Scan for the cell matching the given text and deliver its [x, y] coordinate at center. 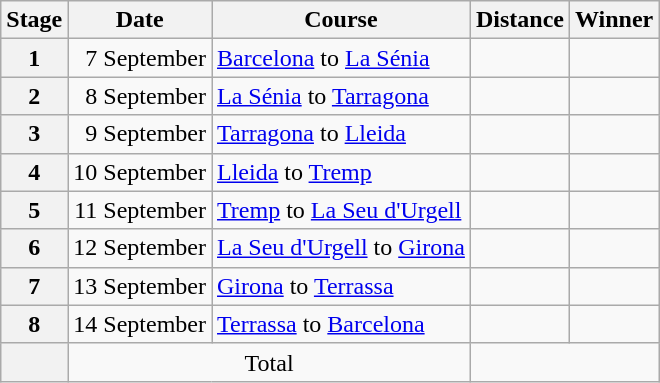
9 September [140, 134]
Girona to Terrassa [342, 286]
7 September [140, 58]
10 September [140, 172]
1 [34, 58]
4 [34, 172]
14 September [140, 324]
Tarragona to Lleida [342, 134]
Stage [34, 20]
8 September [140, 96]
Winner [614, 20]
La Seu d'Urgell to Girona [342, 248]
Lleida to Tremp [342, 172]
12 September [140, 248]
5 [34, 210]
7 [34, 286]
Barcelona to La Sénia [342, 58]
13 September [140, 286]
Tremp to La Seu d'Urgell [342, 210]
Date [140, 20]
Course [342, 20]
8 [34, 324]
Distance [520, 20]
6 [34, 248]
2 [34, 96]
3 [34, 134]
Terrassa to Barcelona [342, 324]
Total [270, 362]
11 September [140, 210]
La Sénia to Tarragona [342, 96]
